Return [X, Y] of the center of cell containing provided text 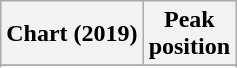
Chart (2019) [72, 34]
Peakposition [189, 34]
